Return the [x, y] coordinate for the center point of the cell that contains the specified text.  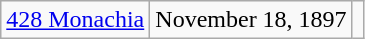
November 18, 1897 [251, 20]
428 Monachia [76, 20]
